Locate the cell with the specified text and output its [x, y] center coordinate. 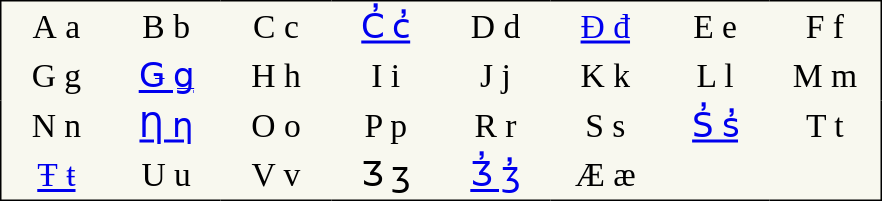
C c [276, 26]
N n [56, 125]
B b [166, 26]
S̓ s̓ [715, 125]
I i [386, 76]
J j [496, 76]
F f [826, 26]
T t [826, 125]
R r [496, 125]
Æ æ [605, 175]
Ʒ̓ ʒ̓ [496, 175]
Ǥ ǥ [166, 76]
O o [276, 125]
Ʒ ʒ [386, 175]
U u [166, 175]
V v [276, 175]
C̓ c̓ [386, 26]
G g [56, 76]
S s [605, 125]
D d [496, 26]
L l [715, 76]
P p [386, 125]
K k [605, 76]
H h [276, 76]
А а [56, 26]
Đ đ [605, 26]
Ƞ ƞ [166, 125]
M m [826, 76]
E e [715, 26]
Ŧ ŧ [56, 175]
